Return the [x, y] coordinate for the center point of the cell that contains the specified text.  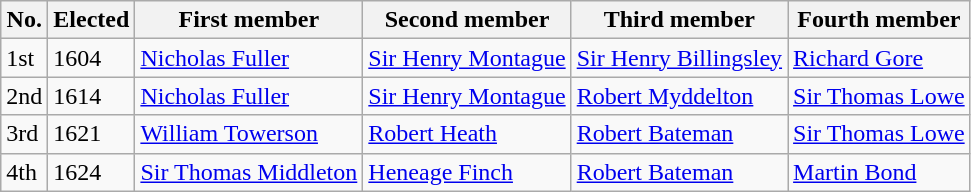
Sir Thomas Middleton [249, 172]
1st [24, 58]
Heneage Finch [467, 172]
1624 [92, 172]
Martin Bond [880, 172]
William Towerson [249, 134]
Fourth member [880, 20]
4th [24, 172]
2nd [24, 96]
No. [24, 20]
Robert Myddelton [679, 96]
1604 [92, 58]
1621 [92, 134]
Second member [467, 20]
First member [249, 20]
Richard Gore [880, 58]
Sir Henry Billingsley [679, 58]
Robert Heath [467, 134]
Third member [679, 20]
3rd [24, 134]
1614 [92, 96]
Elected [92, 20]
